Search for the cell housing the specified text and yield its (x, y) center coordinate. 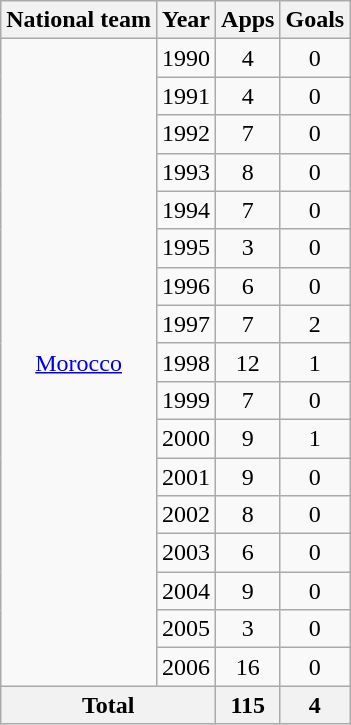
2 (315, 324)
2004 (186, 591)
1991 (186, 96)
Apps (248, 20)
2003 (186, 553)
Total (108, 705)
1993 (186, 172)
1999 (186, 400)
2001 (186, 477)
2006 (186, 667)
Year (186, 20)
2000 (186, 438)
16 (248, 667)
1997 (186, 324)
National team (79, 20)
1995 (186, 248)
12 (248, 362)
1992 (186, 134)
1990 (186, 58)
1994 (186, 210)
Goals (315, 20)
2002 (186, 515)
1998 (186, 362)
115 (248, 705)
2005 (186, 629)
Morocco (79, 362)
1996 (186, 286)
